From the cell containing the given text, extract its center point as (x, y) coordinate. 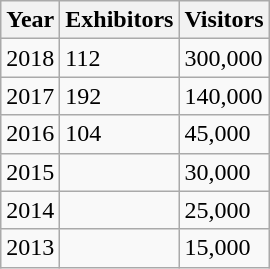
2016 (30, 134)
104 (120, 134)
112 (120, 58)
25,000 (224, 210)
45,000 (224, 134)
2015 (30, 172)
Exhibitors (120, 20)
30,000 (224, 172)
Year (30, 20)
300,000 (224, 58)
2018 (30, 58)
140,000 (224, 96)
2014 (30, 210)
2017 (30, 96)
192 (120, 96)
Visitors (224, 20)
15,000 (224, 248)
2013 (30, 248)
